Determine the [x, y] coordinate at the center of the cell enclosing the given text.  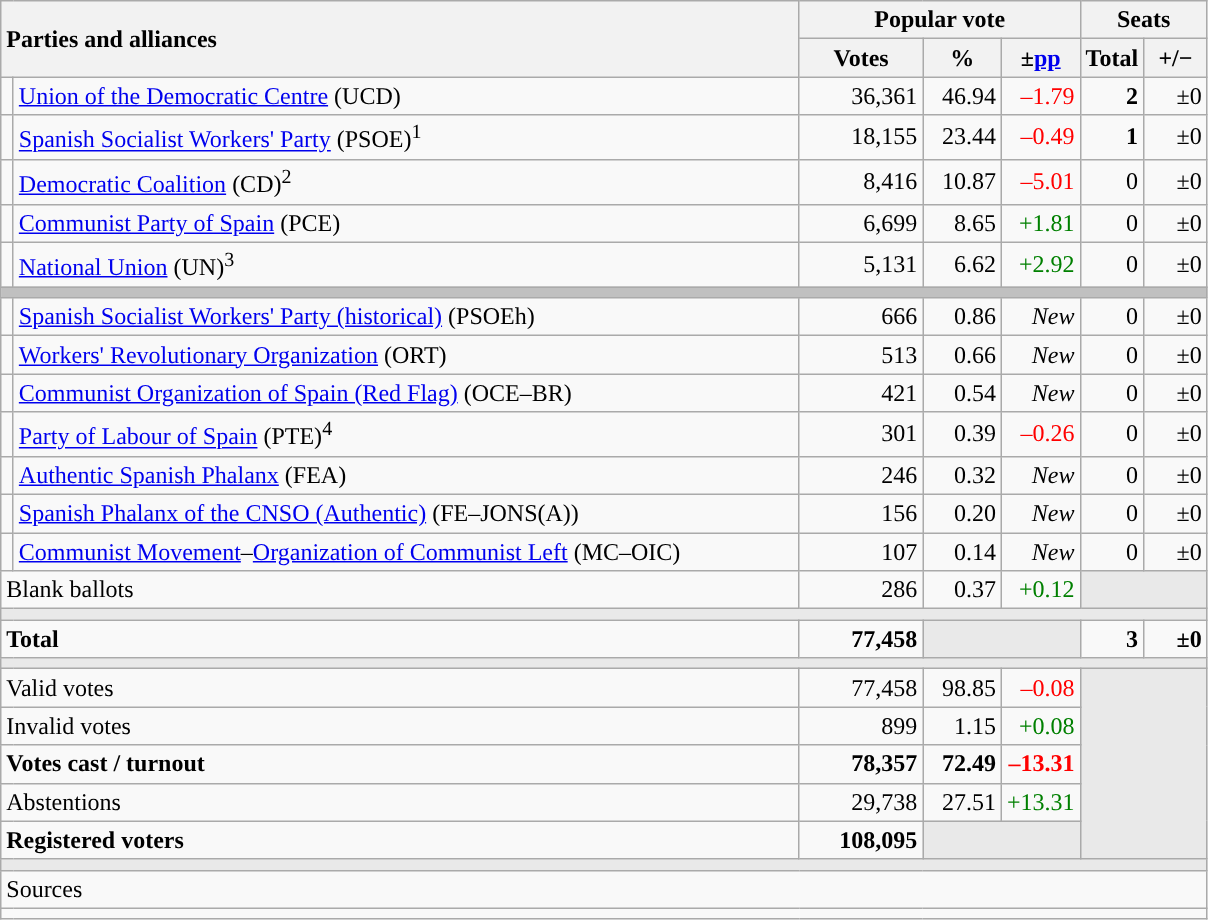
513 [861, 355]
Union of the Democratic Centre (UCD) [406, 96]
5,131 [861, 264]
29,738 [861, 802]
Spanish Socialist Workers' Party (historical) (PSOEh) [406, 317]
0.20 [962, 514]
–1.79 [1040, 96]
8,416 [861, 182]
Authentic Spanish Phalanx (FEA) [406, 475]
Democratic Coalition (CD)2 [406, 182]
246 [861, 475]
0.66 [962, 355]
+13.31 [1040, 802]
0.86 [962, 317]
% [962, 58]
6.62 [962, 264]
+2.92 [1040, 264]
6,699 [861, 223]
1.15 [962, 726]
+/− [1176, 58]
78,357 [861, 764]
Communist Organization of Spain (Red Flag) (OCE–BR) [406, 393]
899 [861, 726]
27.51 [962, 802]
Votes [861, 58]
98.85 [962, 688]
23.44 [962, 138]
Seats [1144, 20]
Popular vote [940, 20]
–0.08 [1040, 688]
8.65 [962, 223]
0.32 [962, 475]
Spanish Phalanx of the CNSO (Authentic) (FE–JONS(A)) [406, 514]
72.49 [962, 764]
Abstentions [400, 802]
Communist Movement–Organization of Communist Left (MC–OIC) [406, 552]
18,155 [861, 138]
Blank ballots [400, 590]
+0.08 [1040, 726]
Invalid votes [400, 726]
0.39 [962, 434]
10.87 [962, 182]
Party of Labour of Spain (PTE)4 [406, 434]
36,361 [861, 96]
3 [1112, 639]
Sources [604, 889]
Votes cast / turnout [400, 764]
108,095 [861, 840]
+0.12 [1040, 590]
0.37 [962, 590]
±pp [1040, 58]
46.94 [962, 96]
Valid votes [400, 688]
666 [861, 317]
Registered voters [400, 840]
–13.31 [1040, 764]
156 [861, 514]
–5.01 [1040, 182]
–0.49 [1040, 138]
National Union (UN)3 [406, 264]
+1.81 [1040, 223]
421 [861, 393]
0.14 [962, 552]
Spanish Socialist Workers' Party (PSOE)1 [406, 138]
0.54 [962, 393]
Workers' Revolutionary Organization (ORT) [406, 355]
2 [1112, 96]
Communist Party of Spain (PCE) [406, 223]
301 [861, 434]
107 [861, 552]
Parties and alliances [400, 39]
286 [861, 590]
1 [1112, 138]
–0.26 [1040, 434]
